Search for the cell housing the specified text and yield its (x, y) center coordinate. 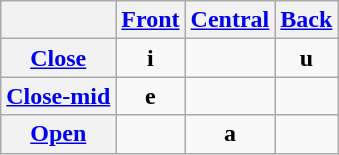
Central (230, 20)
i (150, 58)
Close (58, 58)
e (150, 96)
Back (306, 20)
Front (150, 20)
Open (58, 134)
Close-mid (58, 96)
a (230, 134)
u (306, 58)
